Locate the cell with the specified text and output its [x, y] center coordinate. 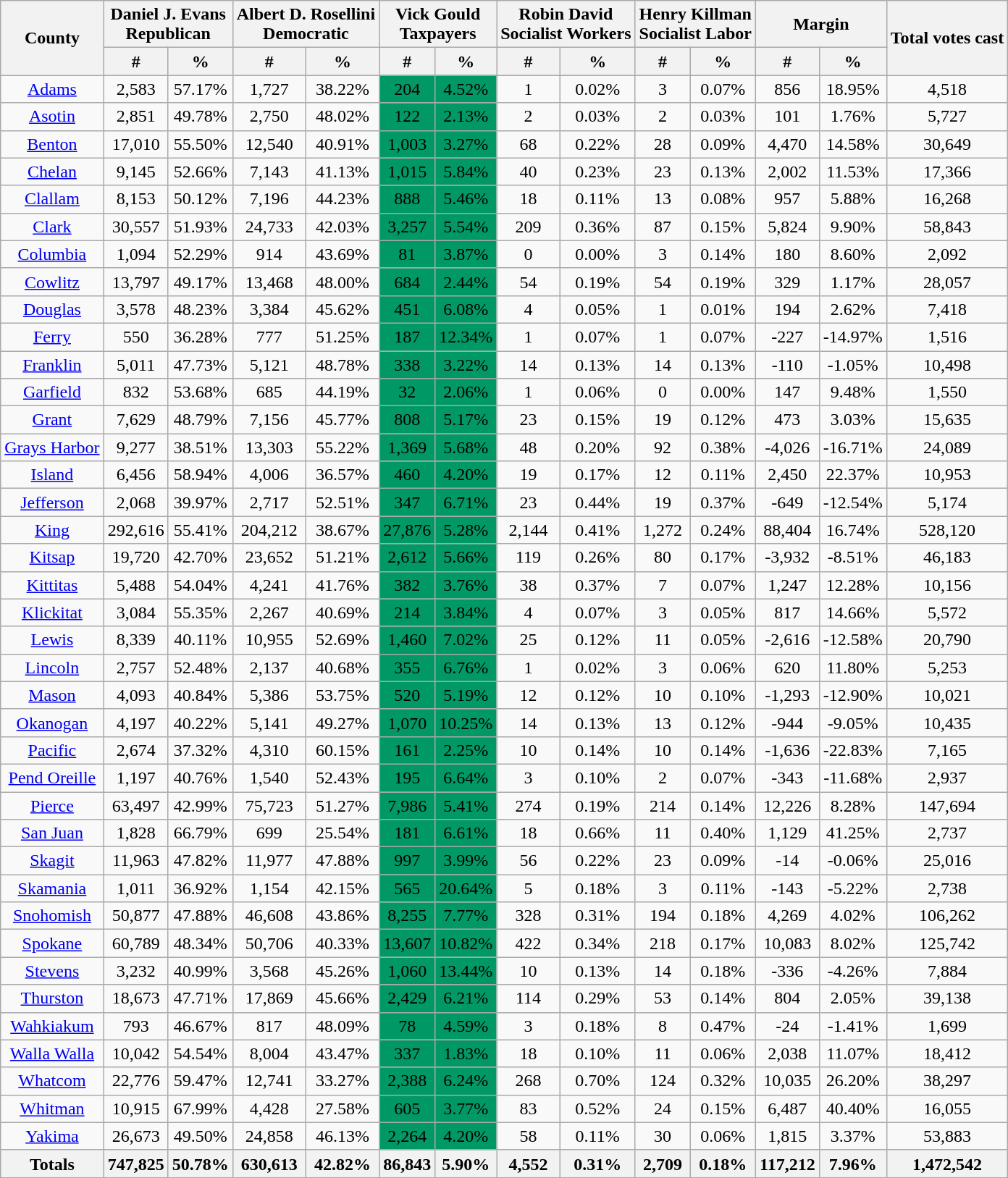
1,828 [136, 833]
3,232 [136, 971]
17,010 [136, 144]
7.02% [466, 640]
5.88% [853, 199]
19,720 [136, 558]
Snohomish [52, 916]
18,412 [947, 1053]
0.36% [597, 227]
Chelan [52, 172]
125,742 [947, 943]
1,472,542 [947, 1164]
Margin [821, 25]
42.03% [342, 227]
0.44% [597, 502]
337 [407, 1053]
83 [529, 1108]
Adams [52, 89]
50,877 [136, 916]
50.12% [200, 199]
48.23% [200, 309]
11,963 [136, 861]
20,790 [947, 640]
23,652 [269, 558]
2,068 [136, 502]
Lincoln [52, 668]
Thurston [52, 998]
48.00% [342, 282]
24,733 [269, 227]
4.59% [466, 1026]
0.24% [723, 530]
54.04% [200, 585]
147 [787, 392]
-11.68% [853, 778]
914 [269, 254]
30,557 [136, 227]
22,776 [136, 1081]
10,083 [787, 943]
10,156 [947, 585]
1,070 [407, 723]
52.48% [200, 668]
36.28% [200, 337]
0.01% [723, 309]
37.32% [200, 750]
45.62% [342, 309]
3.87% [466, 254]
-336 [787, 971]
6.71% [466, 502]
Grays Harbor [52, 447]
1,369 [407, 447]
957 [787, 199]
7,196 [269, 199]
52.69% [342, 640]
1,247 [787, 585]
Albert D. RoselliniDemocratic [306, 25]
2,612 [407, 558]
5,727 [947, 117]
Yakima [52, 1136]
8 [663, 1026]
Pacific [52, 750]
1.76% [853, 117]
44.23% [342, 199]
-1,293 [787, 695]
14.58% [853, 144]
16,055 [947, 1108]
38.22% [342, 89]
347 [407, 502]
3.84% [466, 613]
Spokane [52, 943]
40.76% [200, 778]
2,937 [947, 778]
122 [407, 117]
15,635 [947, 420]
0.38% [723, 447]
Columbia [52, 254]
7,884 [947, 971]
1,197 [136, 778]
1.83% [466, 1053]
38.67% [342, 530]
10,955 [269, 640]
13.44% [466, 971]
43.86% [342, 916]
2,092 [947, 254]
40.68% [342, 668]
67.99% [200, 1108]
1,815 [787, 1136]
10,021 [947, 695]
-3,932 [787, 558]
26,673 [136, 1136]
-1.41% [853, 1026]
0.23% [597, 172]
0.40% [723, 833]
804 [787, 998]
48.79% [200, 420]
2,738 [947, 888]
-16.71% [853, 447]
Whatcom [52, 1081]
Vick GouldTaxpayers [438, 25]
16.74% [853, 530]
46.67% [200, 1026]
40.91% [342, 144]
8.28% [853, 806]
20.64% [466, 888]
San Juan [52, 833]
60.15% [342, 750]
460 [407, 475]
60,789 [136, 943]
44.19% [342, 392]
2,709 [663, 1164]
888 [407, 199]
59.47% [200, 1081]
Daniel J. EvansRepublican [168, 25]
Skamania [52, 888]
161 [407, 750]
6.64% [466, 778]
2,429 [407, 998]
1,060 [407, 971]
2,264 [407, 1136]
5,141 [269, 723]
36.57% [342, 475]
2,002 [787, 172]
12,741 [269, 1081]
187 [407, 337]
Kittitas [52, 585]
218 [663, 943]
53.68% [200, 392]
106,262 [947, 916]
5,488 [136, 585]
4,197 [136, 723]
Cowlitz [52, 282]
43.47% [342, 1053]
6,456 [136, 475]
7,986 [407, 806]
4,269 [787, 916]
3,384 [269, 309]
47.82% [200, 861]
7,156 [269, 420]
5,011 [136, 364]
3.99% [466, 861]
2,757 [136, 668]
6.61% [466, 833]
550 [136, 337]
6.24% [466, 1081]
32 [407, 392]
10,953 [947, 475]
3,257 [407, 227]
45.77% [342, 420]
0.70% [597, 1081]
41.13% [342, 172]
25,016 [947, 861]
11.53% [853, 172]
87 [663, 227]
Walla Walla [52, 1053]
3.37% [853, 1136]
101 [787, 117]
3,084 [136, 613]
55.22% [342, 447]
204 [407, 89]
8.02% [853, 943]
699 [269, 833]
40.22% [200, 723]
0.26% [597, 558]
11,977 [269, 861]
54.54% [200, 1053]
2,674 [136, 750]
Robin DavidSocialist Workers [566, 25]
43.69% [342, 254]
5.19% [466, 695]
-343 [787, 778]
5.54% [466, 227]
1,272 [663, 530]
86,843 [407, 1164]
777 [269, 337]
0.32% [723, 1081]
48.02% [342, 117]
2,717 [269, 502]
Franklin [52, 364]
-2,616 [787, 640]
47.73% [200, 364]
81 [407, 254]
1,540 [269, 778]
-1.05% [853, 364]
51.25% [342, 337]
2,750 [269, 117]
3.77% [466, 1108]
-5.22% [853, 888]
47.71% [200, 998]
3.76% [466, 585]
2,137 [269, 668]
78 [407, 1026]
5.41% [466, 806]
209 [529, 227]
Whitman [52, 1108]
49.27% [342, 723]
5.84% [466, 172]
68 [529, 144]
22.37% [853, 475]
18,673 [136, 998]
268 [529, 1081]
51.27% [342, 806]
6.08% [466, 309]
Totals [52, 1164]
King [52, 530]
52.43% [342, 778]
5,824 [787, 227]
58,843 [947, 227]
808 [407, 420]
630,613 [269, 1164]
Kitsap [52, 558]
8,004 [269, 1053]
11.07% [853, 1053]
-4.26% [853, 971]
Jefferson [52, 502]
-110 [787, 364]
1,094 [136, 254]
0.41% [597, 530]
-0.06% [853, 861]
26.20% [853, 1081]
124 [663, 1081]
80 [663, 558]
-14.97% [853, 337]
1,015 [407, 172]
1.17% [853, 282]
2.62% [853, 309]
49.50% [200, 1136]
17,869 [269, 998]
Clark [52, 227]
3.03% [853, 420]
27.58% [342, 1108]
3.22% [466, 364]
0.34% [597, 943]
114 [529, 998]
5.66% [466, 558]
92 [663, 447]
0.52% [597, 1108]
1,129 [787, 833]
25 [529, 640]
0.66% [597, 833]
-8.51% [853, 558]
Stevens [52, 971]
Pierce [52, 806]
4,006 [269, 475]
Klickitat [52, 613]
Okanogan [52, 723]
24 [663, 1108]
5.46% [466, 199]
88,404 [787, 530]
382 [407, 585]
451 [407, 309]
4,518 [947, 89]
2.06% [466, 392]
45.66% [342, 998]
2.25% [466, 750]
County [52, 38]
1,011 [136, 888]
40.11% [200, 640]
8,339 [136, 640]
66.79% [200, 833]
3,578 [136, 309]
56 [529, 861]
Skagit [52, 861]
10,498 [947, 364]
41.25% [853, 833]
422 [529, 943]
12.34% [466, 337]
3,568 [269, 971]
181 [407, 833]
13,468 [269, 282]
117,212 [787, 1164]
Clallam [52, 199]
63,497 [136, 806]
7.96% [853, 1164]
4,428 [269, 1108]
52.66% [200, 172]
48.34% [200, 943]
Benton [52, 144]
338 [407, 364]
Lewis [52, 640]
856 [787, 89]
9.48% [853, 392]
10,915 [136, 1108]
2,267 [269, 613]
5.17% [466, 420]
5,174 [947, 502]
0.29% [597, 998]
0.47% [723, 1026]
10,035 [787, 1081]
38 [529, 585]
38,297 [947, 1081]
Mason [52, 695]
684 [407, 282]
10,435 [947, 723]
42.70% [200, 558]
8.60% [853, 254]
27,876 [407, 530]
36.92% [200, 888]
42.15% [342, 888]
16,268 [947, 199]
-9.05% [853, 723]
12,540 [269, 144]
40 [529, 172]
45.26% [342, 971]
-24 [787, 1026]
51.93% [200, 227]
5.28% [466, 530]
5,121 [269, 364]
5.90% [466, 1164]
355 [407, 668]
5,386 [269, 695]
30,649 [947, 144]
40.84% [200, 695]
6,487 [787, 1108]
1,460 [407, 640]
46,183 [947, 558]
Grant [52, 420]
Douglas [52, 309]
195 [407, 778]
520 [407, 695]
42.99% [200, 806]
5 [529, 888]
38.51% [200, 447]
10.82% [466, 943]
18.95% [853, 89]
2,583 [136, 89]
12.28% [853, 585]
57.17% [200, 89]
-12.90% [853, 695]
25.54% [342, 833]
180 [787, 254]
58 [529, 1136]
8,255 [407, 916]
-1,636 [787, 750]
Henry KillmanSocialist Labor [695, 25]
1,727 [269, 89]
52.29% [200, 254]
40.40% [853, 1108]
4.02% [853, 916]
40.33% [342, 943]
46,608 [269, 916]
13,607 [407, 943]
13,797 [136, 282]
1,003 [407, 144]
28,057 [947, 282]
-12.54% [853, 502]
5,253 [947, 668]
1,699 [947, 1026]
7,629 [136, 420]
53,883 [947, 1136]
620 [787, 668]
48.78% [342, 364]
39,138 [947, 998]
6.21% [466, 998]
0.20% [597, 447]
51.21% [342, 558]
28 [663, 144]
1,516 [947, 337]
58.94% [200, 475]
30 [663, 1136]
46.13% [342, 1136]
Island [52, 475]
55.41% [200, 530]
-4,026 [787, 447]
Wahkiakum [52, 1026]
10,042 [136, 1053]
40.69% [342, 613]
4,310 [269, 750]
119 [529, 558]
48.09% [342, 1026]
9.90% [853, 227]
12,226 [787, 806]
-944 [787, 723]
9,277 [136, 447]
53 [663, 998]
52.51% [342, 502]
147,694 [947, 806]
7,143 [269, 172]
55.50% [200, 144]
13,303 [269, 447]
Asotin [52, 117]
274 [529, 806]
204,212 [269, 530]
4,552 [529, 1164]
Ferry [52, 337]
685 [269, 392]
-227 [787, 337]
793 [136, 1026]
41.76% [342, 585]
-14 [787, 861]
48 [529, 447]
2,737 [947, 833]
5,572 [947, 613]
2.13% [466, 117]
7 [663, 585]
7,418 [947, 309]
7.77% [466, 916]
Total votes cast [947, 38]
7,165 [947, 750]
8,153 [136, 199]
Pend Oreille [52, 778]
-22.83% [853, 750]
42.82% [342, 1164]
1,550 [947, 392]
2,388 [407, 1081]
53.75% [342, 695]
49.17% [200, 282]
-12.58% [853, 640]
-649 [787, 502]
997 [407, 861]
55.35% [200, 613]
292,616 [136, 530]
9,145 [136, 172]
5.68% [466, 447]
40.99% [200, 971]
14.66% [853, 613]
2.05% [853, 998]
328 [529, 916]
747,825 [136, 1164]
329 [787, 282]
10.25% [466, 723]
50,706 [269, 943]
528,120 [947, 530]
11.80% [853, 668]
2,144 [529, 530]
17,366 [947, 172]
4,093 [136, 695]
1,154 [269, 888]
0.08% [723, 199]
565 [407, 888]
2,038 [787, 1053]
4,241 [269, 585]
39.97% [200, 502]
832 [136, 392]
4,470 [787, 144]
605 [407, 1108]
24,089 [947, 447]
4.52% [466, 89]
2,450 [787, 475]
2,851 [136, 117]
50.78% [200, 1164]
33.27% [342, 1081]
49.78% [200, 117]
3.27% [466, 144]
-143 [787, 888]
6.76% [466, 668]
24,858 [269, 1136]
Garfield [52, 392]
75,723 [269, 806]
473 [787, 420]
2.44% [466, 282]
